Scan for the cell matching the given text and deliver its [X, Y] coordinate at center. 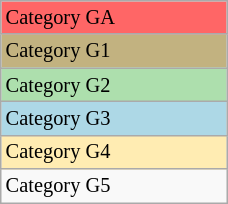
Category G3 [114, 118]
Category GA [114, 17]
Category G4 [114, 152]
Category G5 [114, 186]
Category G2 [114, 85]
Category G1 [114, 51]
